Find where the given text appears and provide that cell's center as [x, y] coordinate. 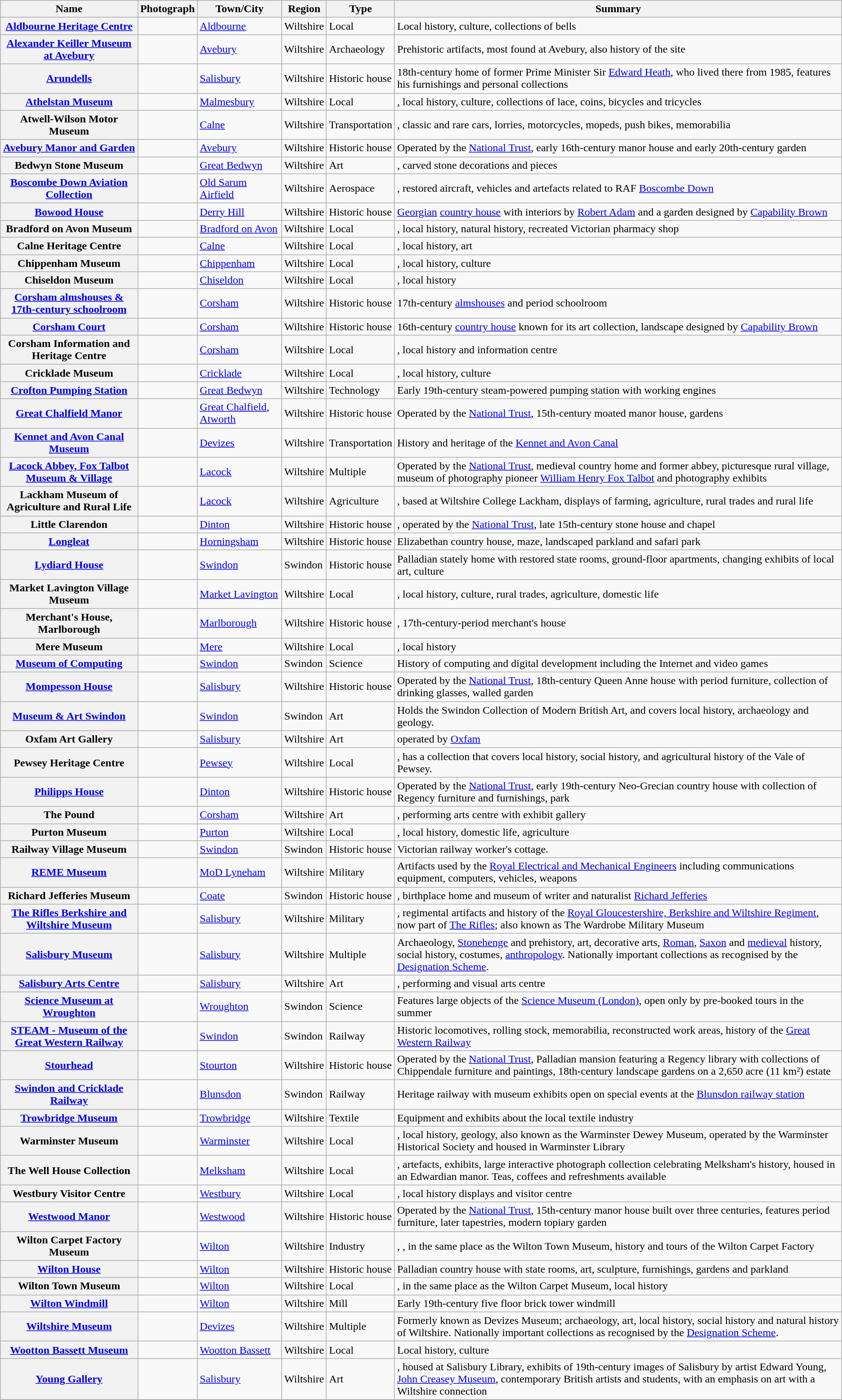
Museum of Computing [69, 664]
, in the same place as the Wilton Carpet Museum, local history [618, 1286]
Blunsdon [240, 1094]
Trowbridge [240, 1118]
Georgian country house with interiors by Robert Adam and a garden designed by Capability Brown [618, 212]
MoD Lyneham [240, 872]
Crofton Pumping Station [69, 390]
Longleat [69, 541]
Great Chalfield Manor [69, 413]
Type [361, 9]
Little Clarendon [69, 524]
Town/City [240, 9]
Bradford on Avon [240, 229]
Trowbridge Museum [69, 1118]
Early 19th-century steam-powered pumping station with working engines [618, 390]
, carved stone decorations and pieces [618, 165]
Warminster [240, 1141]
Swindon and Cricklade Railway [69, 1094]
, based at Wiltshire College Lackham, displays of farming, agriculture, rural trades and rural life [618, 501]
Boscombe Down Aviation Collection [69, 188]
Region [304, 9]
Stourton [240, 1066]
Operated by the National Trust, early 16th-century manor house and early 20th-century garden [618, 148]
Wootton Bassett Museum [69, 1350]
Old Sarum Airfield [240, 188]
History and heritage of the Kennet and Avon Canal [618, 443]
Chippenham Museum [69, 263]
17th-century almshouses and period schoolroom [618, 303]
Corsham Court [69, 327]
18th-century home of former Prime Minister Sir Edward Heath, who lived there from 1985, features his furnishings and personal collections [618, 78]
Victorian railway worker's cottage. [618, 849]
Lackham Museum of Agriculture and Rural Life [69, 501]
Wroughton [240, 1006]
Kennet and Avon Canal Museum [69, 443]
Cricklade [240, 373]
The Pound [69, 815]
STEAM - Museum of the Great Western Railway [69, 1036]
Westwood Manor [69, 1217]
Malmesbury [240, 102]
Palladian stately home with restored state rooms, ground-floor apartments, changing exhibits of local art, culture [618, 564]
, classic and rare cars, lorries, motorcycles, mopeds, push bikes, memorabilia [618, 125]
, local history, culture, rural trades, agriculture, domestic life [618, 594]
Wilton Town Museum [69, 1286]
Museum & Art Swindon [69, 716]
Local history, culture, collections of bells [618, 26]
, local history and information centre [618, 350]
Merchant's House, Marlborough [69, 623]
Local history, culture [618, 1350]
16th-century country house known for its art collection, landscape designed by Capability Brown [618, 327]
Mere [240, 647]
Melksham [240, 1170]
Athelstan Museum [69, 102]
Wilton Carpet Factory Museum [69, 1246]
Purton Museum [69, 832]
Agriculture [361, 501]
Name [69, 9]
Wilton Windmill [69, 1303]
Operated by the National Trust, 18th-century Queen Anne house with period furniture, collection of drinking glasses, walled garden [618, 687]
Summary [618, 9]
Equipment and exhibits about the local textile industry [618, 1118]
Textile [361, 1118]
Great Chalfield, Atworth [240, 413]
Lacock Abbey, Fox Talbot Museum & Village [69, 472]
Chiseldon Museum [69, 280]
Wiltshire Museum [69, 1327]
Industry [361, 1246]
Corsham almshouses & 17th-century schoolroom [69, 303]
, performing and visual arts centre [618, 983]
Holds the Swindon Collection of Modern British Art, and covers local history, archaeology and geology. [618, 716]
, performing arts centre with exhibit gallery [618, 815]
Science Museum at Wroughton [69, 1006]
Salisbury Museum [69, 954]
Lydiard House [69, 564]
Richard Jefferies Museum [69, 896]
Mere Museum [69, 647]
Railway Village Museum [69, 849]
History of computing and digital development including the Internet and video games [618, 664]
Technology [361, 390]
, 17th-century-period merchant's house [618, 623]
Features large objects of the Science Museum (London), open only by pre-booked tours in the summer [618, 1006]
Heritage railway with museum exhibits open on special events at the Blunsdon railway station [618, 1094]
Bowood House [69, 212]
Elizabethan country house, maze, landscaped parkland and safari park [618, 541]
Horningsham [240, 541]
, , in the same place as the Wilton Town Museum, history and tours of the Wilton Carpet Factory [618, 1246]
Bedwyn Stone Museum [69, 165]
Prehistoric artifacts, most found at Avebury, also history of the site [618, 50]
Derry Hill [240, 212]
, birthplace home and museum of writer and naturalist Richard Jefferies [618, 896]
Avebury Manor and Garden [69, 148]
Corsham Information and Heritage Centre [69, 350]
, local history, domestic life, agriculture [618, 832]
Early 19th-century five floor brick tower windmill [618, 1303]
Coate [240, 896]
Chiseldon [240, 280]
Wilton House [69, 1269]
, local history, art [618, 246]
Cricklade Museum [69, 373]
Historic locomotives, rolling stock, memorabilia, reconstructed work areas, history of the Great Western Railway [618, 1036]
Palladian country house with state rooms, art, sculpture, furnishings, gardens and parkland [618, 1269]
The Well House Collection [69, 1170]
Atwell-Wilson Motor Museum [69, 125]
Operated by the National Trust, early 19th-century Neo-Grecian country house with collection of Regency furniture and furnishings, park [618, 792]
Photograph [167, 9]
Market Lavington [240, 594]
Mill [361, 1303]
Market Lavington Village Museum [69, 594]
Chippenham [240, 263]
operated by Oxfam [618, 739]
, local history, culture, collections of lace, coins, bicycles and tricycles [618, 102]
Westwood [240, 1217]
The Rifles Berkshire and Wiltshire Museum [69, 919]
Aldbourne [240, 26]
Mompesson House [69, 687]
Oxfam Art Gallery [69, 739]
Westbury [240, 1193]
REME Museum [69, 872]
Salisbury Arts Centre [69, 983]
Wootton Bassett [240, 1350]
, local history, natural history, recreated Victorian pharmacy shop [618, 229]
, has a collection that covers local history, social history, and agricultural history of the Vale of Pewsey. [618, 762]
Archaeology [361, 50]
, local history, geology, also known as the Warminster Dewey Museum, operated by the Warminster Historical Society and housed in Warminster Library [618, 1141]
Purton [240, 832]
Artifacts used by the Royal Electrical and Mechanical Engineers including communications equipment, computers, vehicles, weapons [618, 872]
Aldbourne Heritage Centre [69, 26]
, local history displays and visitor centre [618, 1193]
Pewsey [240, 762]
Warminster Museum [69, 1141]
Westbury Visitor Centre [69, 1193]
Young Gallery [69, 1379]
Aerospace [361, 188]
Marlborough [240, 623]
Operated by the National Trust, 15th-century moated manor house, gardens [618, 413]
Stourhead [69, 1066]
Calne Heritage Centre [69, 246]
Bradford on Avon Museum [69, 229]
Alexander Keiller Museum at Avebury [69, 50]
, restored aircraft, vehicles and artefacts related to RAF Boscombe Down [618, 188]
Arundells [69, 78]
Pewsey Heritage Centre [69, 762]
, operated by the National Trust, late 15th-century stone house and chapel [618, 524]
Philipps House [69, 792]
